Scan for the cell matching the given text and deliver its (X, Y) coordinate at center. 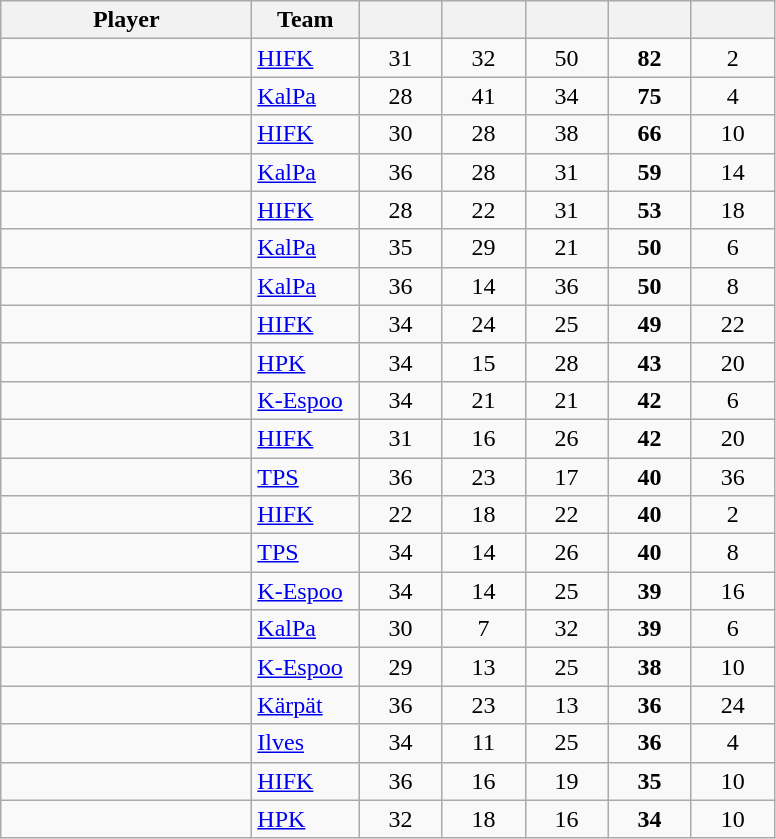
66 (650, 134)
17 (566, 477)
41 (484, 96)
82 (650, 58)
7 (484, 629)
59 (650, 172)
Ilves (306, 743)
Player (126, 20)
19 (566, 781)
Kärpät (306, 705)
15 (484, 362)
49 (650, 324)
11 (484, 743)
43 (650, 362)
75 (650, 96)
Team (306, 20)
53 (650, 210)
